Detect which cell encompasses the target text, then output its [X, Y] center coordinate. 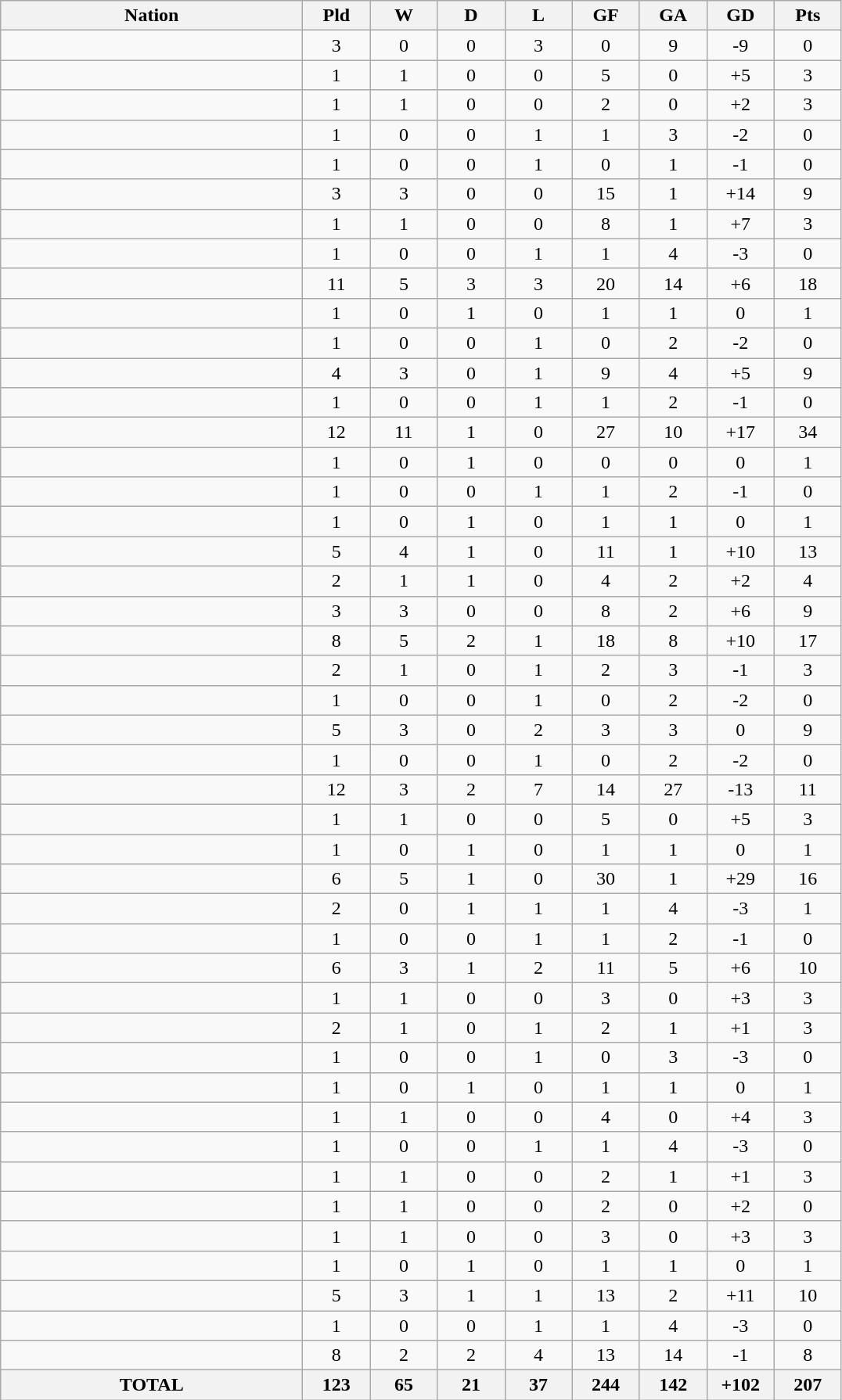
34 [808, 433]
+29 [740, 879]
20 [606, 283]
30 [606, 879]
-13 [740, 789]
37 [538, 1385]
16 [808, 879]
207 [808, 1385]
L [538, 16]
21 [471, 1385]
GF [606, 16]
15 [606, 194]
+102 [740, 1385]
123 [336, 1385]
+7 [740, 224]
GD [740, 16]
-9 [740, 45]
TOTAL [152, 1385]
+11 [740, 1295]
W [404, 16]
Pld [336, 16]
D [471, 16]
65 [404, 1385]
+4 [740, 1117]
142 [673, 1385]
Nation [152, 16]
+14 [740, 194]
7 [538, 789]
244 [606, 1385]
+17 [740, 433]
GA [673, 16]
Pts [808, 16]
17 [808, 641]
